Find where the given text appears and provide that cell's center as (X, Y) coordinate. 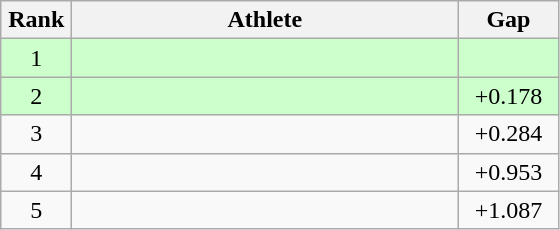
2 (36, 96)
Gap (508, 20)
+1.087 (508, 210)
1 (36, 58)
3 (36, 134)
+0.178 (508, 96)
4 (36, 172)
+0.284 (508, 134)
Rank (36, 20)
+0.953 (508, 172)
5 (36, 210)
Athlete (265, 20)
